Determine the [X, Y] coordinate at the center of the cell enclosing the given text.  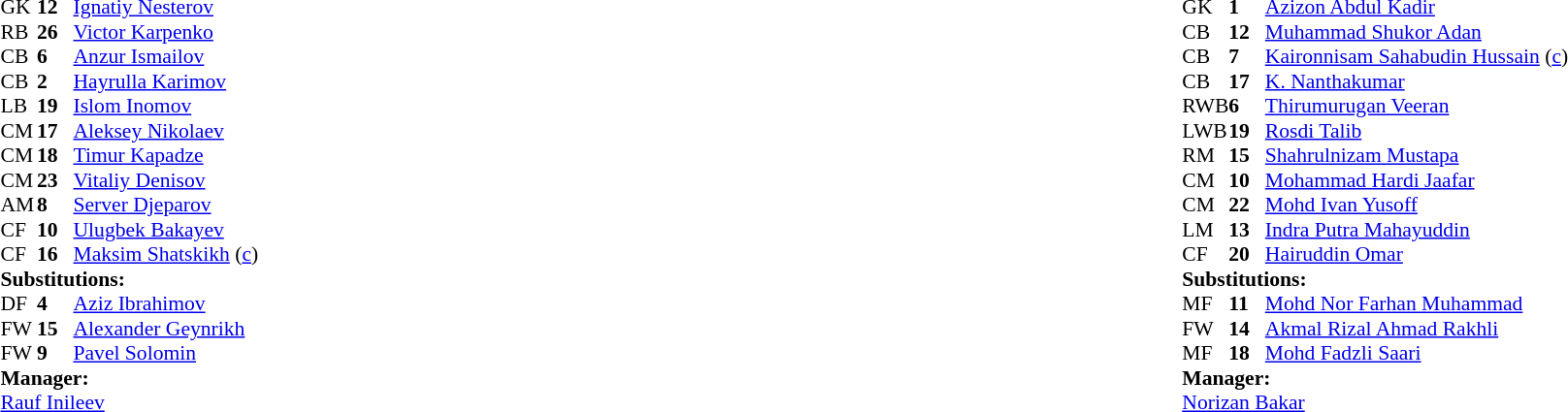
12 [1247, 32]
LWB [1205, 131]
26 [55, 32]
Vitaliy Denisov [167, 180]
Hairuddin Omar [1417, 255]
Kaironnisam Sahabudin Hussain (c) [1417, 57]
8 [55, 205]
Victor Karpenko [167, 32]
16 [55, 255]
LM [1205, 230]
Hayrulla Karimov [167, 81]
Mohammad Hardi Jaafar [1417, 180]
Maksim Shatskikh (c) [167, 255]
AM [18, 205]
RM [1205, 156]
11 [1247, 303]
20 [1247, 255]
2 [55, 81]
Mohd Ivan Yusoff [1417, 205]
Mohd Nor Farhan Muhammad [1417, 303]
Alexander Geynrikh [167, 329]
Anzur Ismailov [167, 57]
Aziz Ibrahimov [167, 303]
4 [55, 303]
Rosdi Talib [1417, 131]
Server Djeparov [167, 205]
Akmal Rizal Ahmad Rakhli [1417, 329]
Aleksey Nikolaev [167, 131]
RWB [1205, 106]
Timur Kapadze [167, 156]
Thirumurugan Veeran [1417, 106]
Shahrulnizam Mustapa [1417, 156]
LB [18, 106]
K. Nanthakumar [1417, 81]
Mohd Fadzli Saari [1417, 354]
Pavel Solomin [167, 354]
14 [1247, 329]
22 [1247, 205]
13 [1247, 230]
Indra Putra Mahayuddin [1417, 230]
7 [1247, 57]
Muhammad Shukor Adan [1417, 32]
RB [18, 32]
Islom Inomov [167, 106]
9 [55, 354]
23 [55, 180]
DF [18, 303]
Ulugbek Bakayev [167, 230]
